Detect which cell encompasses the target text, then output its [x, y] center coordinate. 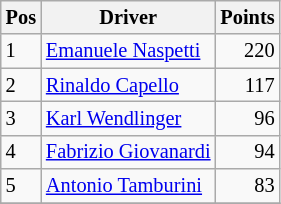
4 [21, 152]
3 [21, 118]
Rinaldo Capello [128, 85]
94 [247, 152]
96 [247, 118]
Antonio Tamburini [128, 186]
Karl Wendlinger [128, 118]
1 [21, 51]
83 [247, 186]
Fabrizio Giovanardi [128, 152]
Pos [21, 17]
5 [21, 186]
117 [247, 85]
220 [247, 51]
2 [21, 85]
Points [247, 17]
Emanuele Naspetti [128, 51]
Driver [128, 17]
